Find where the given text appears and provide that cell's center as [x, y] coordinate. 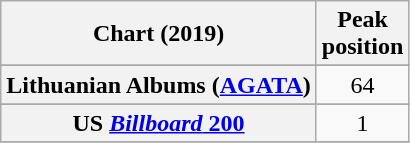
Peak position [362, 34]
Chart (2019) [159, 34]
US Billboard 200 [159, 123]
Lithuanian Albums (AGATA) [159, 85]
1 [362, 123]
64 [362, 85]
